Find where the given text appears and provide that cell's center as [X, Y] coordinate. 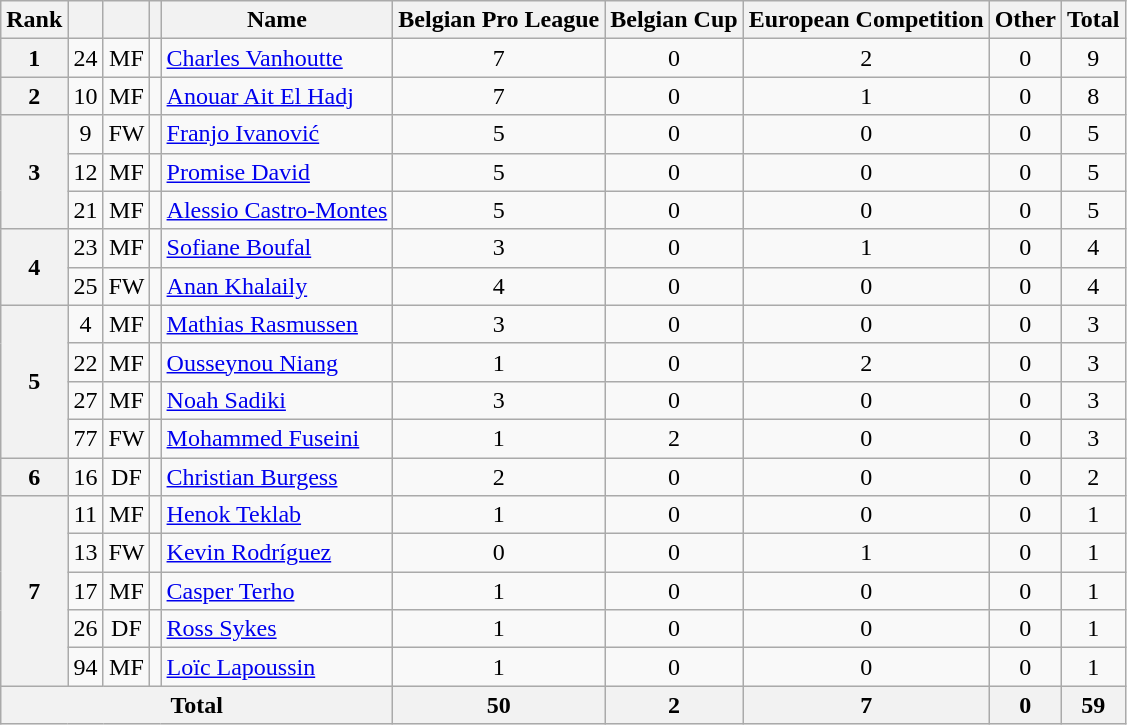
24 [86, 58]
European Competition [866, 20]
26 [86, 629]
23 [86, 248]
Ross Sykes [277, 629]
17 [86, 591]
Belgian Cup [674, 20]
8 [1094, 96]
Promise David [277, 172]
94 [86, 667]
59 [1094, 705]
Belgian Pro League [499, 20]
Anouar Ait El Hadj [277, 96]
Mohammed Fuseini [277, 438]
12 [86, 172]
Christian Burgess [277, 477]
50 [499, 705]
Kevin Rodríguez [277, 553]
27 [86, 400]
Anan Khalaily [277, 286]
Alessio Castro-Montes [277, 210]
11 [86, 515]
25 [86, 286]
Loïc Lapoussin [277, 667]
Rank [34, 20]
21 [86, 210]
Sofiane Boufal [277, 248]
6 [34, 477]
77 [86, 438]
Name [277, 20]
Franjo Ivanović [277, 134]
Other [1025, 20]
13 [86, 553]
Noah Sadiki [277, 400]
Casper Terho [277, 591]
Ousseynou Niang [277, 362]
22 [86, 362]
Henok Teklab [277, 515]
Mathias Rasmussen [277, 324]
Charles Vanhoutte [277, 58]
10 [86, 96]
16 [86, 477]
